Find where the given text appears and provide that cell's center as [x, y] coordinate. 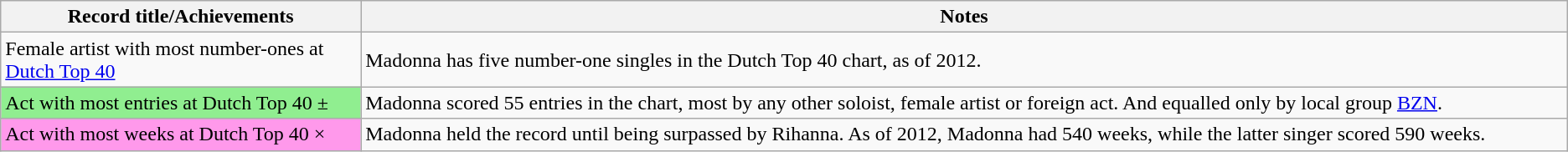
Madonna scored 55 entries in the chart, most by any other soloist, female artist or foreign act. And equalled only by local group BZN. [965, 103]
Act with most entries at Dutch Top 40 ± [181, 103]
Female artist with most number-ones at Dutch Top 40 [181, 60]
Madonna has five number-one singles in the Dutch Top 40 chart, as of 2012. [965, 60]
Notes [965, 17]
Madonna held the record until being surpassed by Rihanna. As of 2012, Madonna had 540 weeks, while the latter singer scored 590 weeks. [965, 134]
Record title/Achievements [181, 17]
Act with most weeks at Dutch Top 40 × [181, 134]
